Pinpoint the cell where the given text exists, returning its (x, y) midpoint coordinate. 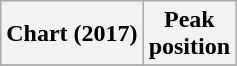
Peak position (189, 34)
Chart (2017) (72, 34)
